Determine the [X, Y] coordinate at the center of the cell enclosing the given text.  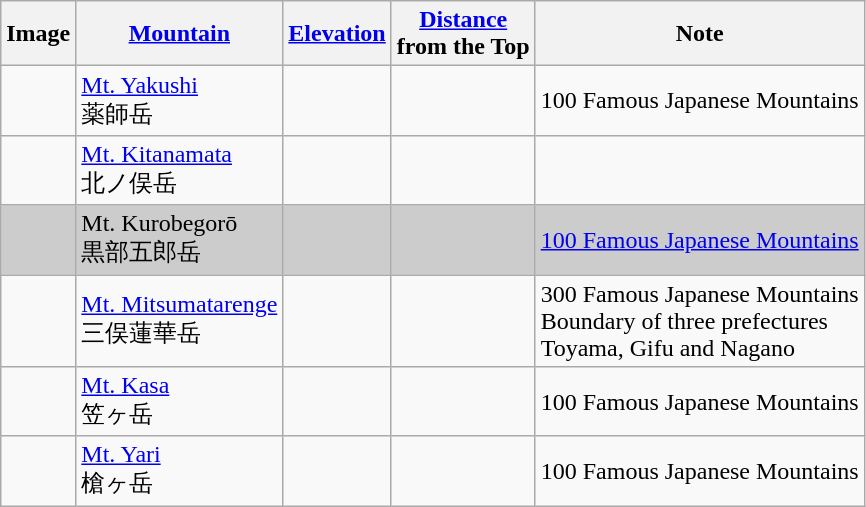
Image [38, 34]
Elevation [337, 34]
Mt. Mitsumatarenge三俣蓮華岳 [180, 320]
Note [700, 34]
Mountain [180, 34]
300 Famous Japanese MountainsBoundary of three prefecturesToyama, Gifu and Nagano [700, 320]
Mt. Kitanamata北ノ俣岳 [180, 170]
Mt. Yari槍ヶ岳 [180, 471]
Mt. Kasa笠ヶ岳 [180, 402]
Distancefrom the Top [463, 34]
Mt. Yakushi薬師岳 [180, 101]
Mt. Kurobegorō黒部五郎岳 [180, 240]
